Output the (x, y) coordinate of the center of the cell containing the given text.  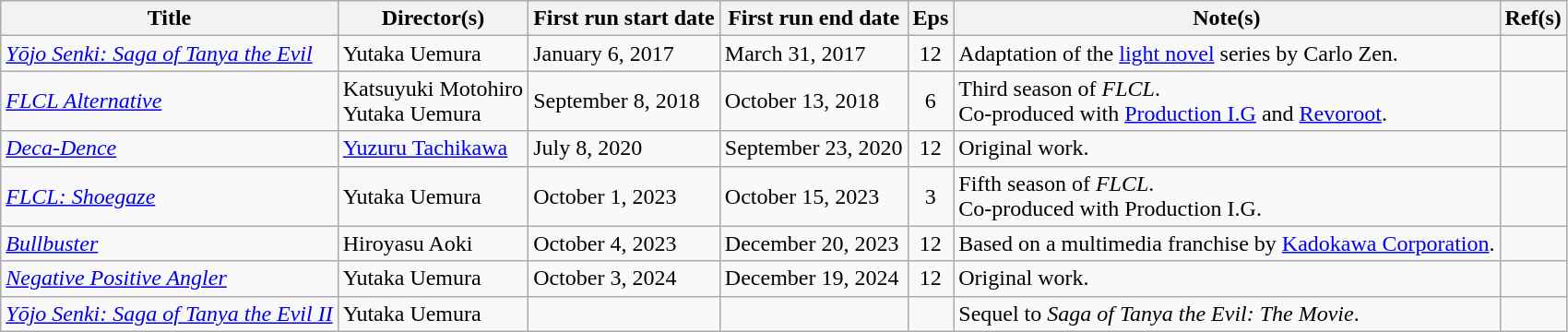
Deca-Dence (170, 148)
Yōjo Senki: Saga of Tanya the Evil (170, 53)
Third season of FLCL.Co-produced with Production I.G and Revoroot. (1227, 101)
Fifth season of FLCL.Co-produced with Production I.G. (1227, 196)
6 (931, 101)
December 20, 2023 (814, 243)
3 (931, 196)
Katsuyuki MotohiroYutaka Uemura (433, 101)
Based on a multimedia franchise by Kadokawa Corporation. (1227, 243)
Sequel to Saga of Tanya the Evil: The Movie. (1227, 314)
October 15, 2023 (814, 196)
July 8, 2020 (624, 148)
Note(s) (1227, 18)
FLCL: Shoegaze (170, 196)
First run start date (624, 18)
October 4, 2023 (624, 243)
Eps (931, 18)
January 6, 2017 (624, 53)
September 23, 2020 (814, 148)
October 3, 2024 (624, 279)
FLCL Alternative (170, 101)
Yōjo Senki: Saga of Tanya the Evil II (170, 314)
First run end date (814, 18)
October 1, 2023 (624, 196)
Hiroyasu Aoki (433, 243)
Adaptation of the light novel series by Carlo Zen. (1227, 53)
March 31, 2017 (814, 53)
Title (170, 18)
September 8, 2018 (624, 101)
October 13, 2018 (814, 101)
Ref(s) (1533, 18)
Yuzuru Tachikawa (433, 148)
December 19, 2024 (814, 279)
Negative Positive Angler (170, 279)
Director(s) (433, 18)
Bullbuster (170, 243)
